Search for the cell housing the specified text and yield its (x, y) center coordinate. 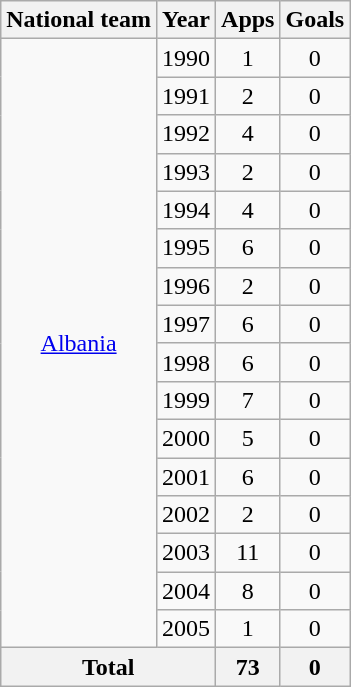
1999 (186, 400)
Goals (315, 20)
1992 (186, 134)
National team (79, 20)
2001 (186, 477)
1997 (186, 324)
Albania (79, 344)
2003 (186, 553)
1998 (186, 362)
2004 (186, 591)
2000 (186, 438)
1996 (186, 286)
2002 (186, 515)
Apps (248, 20)
11 (248, 553)
1994 (186, 210)
Year (186, 20)
5 (248, 438)
1993 (186, 172)
1990 (186, 58)
1991 (186, 96)
8 (248, 591)
1995 (186, 248)
2005 (186, 629)
7 (248, 400)
73 (248, 667)
Total (108, 667)
